Search for the cell housing the specified text and yield its [x, y] center coordinate. 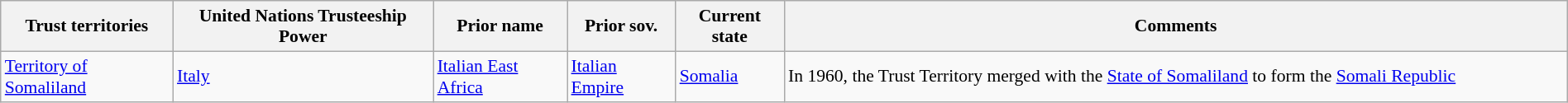
Prior name [500, 26]
Comments [1176, 26]
In 1960, the Trust Territory merged with the State of Somaliland to form the Somali Republic [1176, 76]
Territory of Somaliland [87, 76]
Somalia [729, 76]
Trust territories [87, 26]
Prior sov. [622, 26]
Italian Empire [622, 76]
Current state [729, 26]
Italian East Africa [500, 76]
United Nations Trusteeship Power [303, 26]
Italy [303, 76]
